Identify which cell holds the provided text, then report its [x, y] central coordinate. 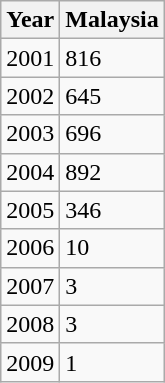
2003 [30, 134]
2005 [30, 210]
10 [112, 248]
892 [112, 172]
2007 [30, 286]
645 [112, 96]
2009 [30, 362]
816 [112, 58]
2006 [30, 248]
2004 [30, 172]
696 [112, 134]
2001 [30, 58]
Malaysia [112, 20]
2002 [30, 96]
2008 [30, 324]
Year [30, 20]
346 [112, 210]
1 [112, 362]
